Return the (X, Y) coordinate for the center point of the cell that contains the specified text.  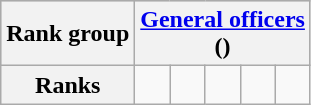
Ranks (68, 85)
Rank group (68, 34)
General officers() (223, 34)
